Scan for the cell matching the given text and deliver its [X, Y] coordinate at center. 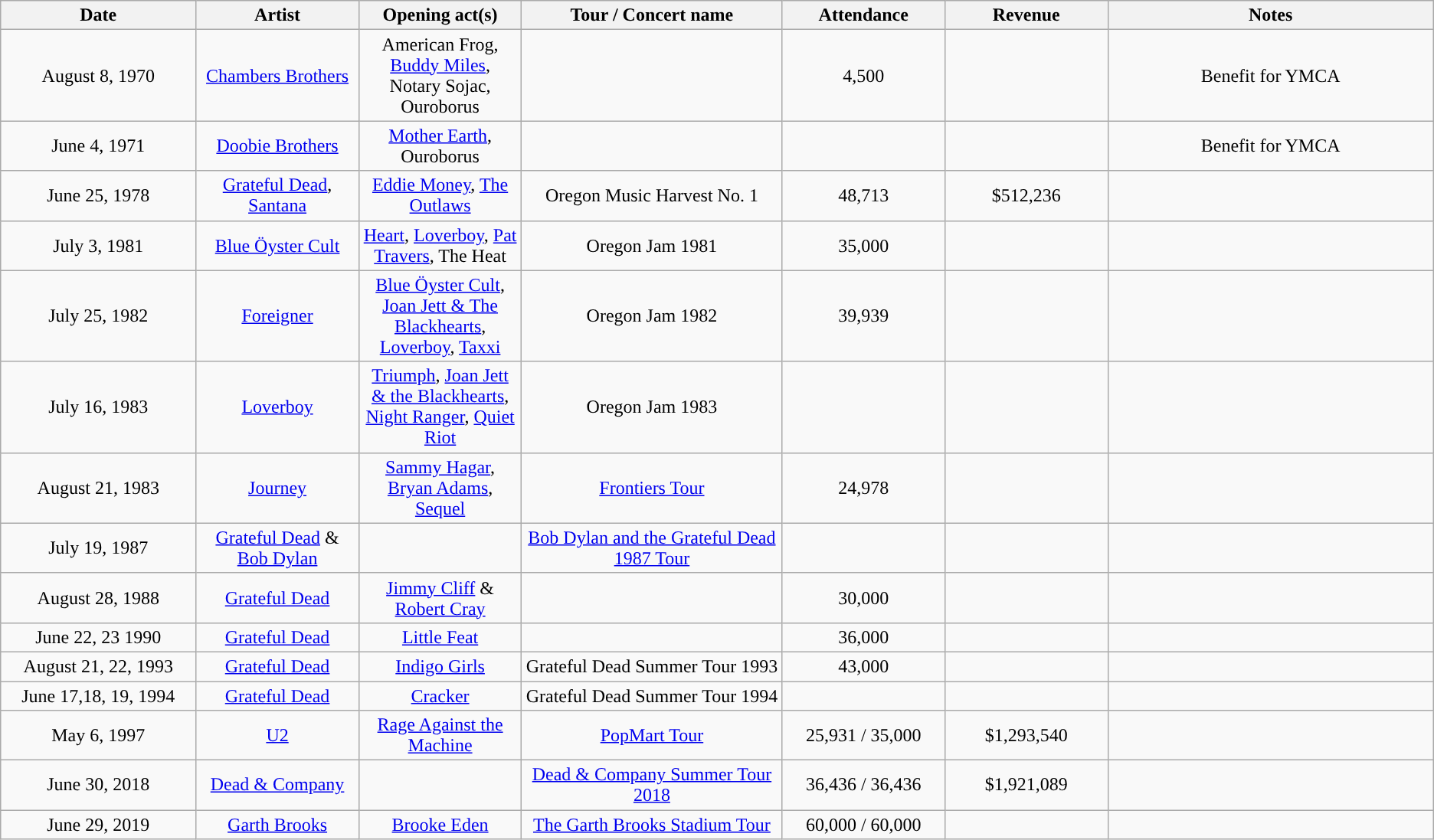
August 8, 1970 [98, 75]
36,436 / 36,436 [864, 786]
June 17,18, 19, 1994 [98, 696]
Little Feat [440, 637]
Garth Brooks [277, 825]
Notes [1270, 15]
Oregon Jam 1983 [652, 407]
36,000 [864, 637]
Loverboy [277, 407]
Opening act(s) [440, 15]
June 25, 1978 [98, 196]
July 19, 1987 [98, 548]
July 16, 1983 [98, 407]
43,000 [864, 666]
July 3, 1981 [98, 245]
June 22, 23 1990 [98, 637]
Tour / Concert name [652, 15]
Blue Öyster Cult, Joan Jett & The Blackhearts, Loverboy, Taxxi [440, 315]
August 28, 1988 [98, 597]
4,500 [864, 75]
Grateful Dead Summer Tour 1994 [652, 696]
30,000 [864, 597]
August 21, 1983 [98, 488]
Grateful Dead, Santana [277, 196]
The Garth Brooks Stadium Tour [652, 825]
Attendance [864, 15]
48,713 [864, 196]
Indigo Girls [440, 666]
Grateful Dead & Bob Dylan [277, 548]
American Frog, Buddy Miles, Notary Sojac, Ouroborus [440, 75]
August 21, 22, 1993 [98, 666]
Heart, Loverboy, Pat Travers, The Heat [440, 245]
Rage Against the Machine [440, 735]
Oregon Jam 1982 [652, 315]
PopMart Tour [652, 735]
Revenue [1026, 15]
24,978 [864, 488]
35,000 [864, 245]
$1,921,089 [1026, 786]
Dead & Company [277, 786]
Sammy Hagar, Bryan Adams, Sequel [440, 488]
Bob Dylan and the Grateful Dead 1987 Tour [652, 548]
Brooke Eden [440, 825]
June 4, 1971 [98, 145]
Doobie Brothers [277, 145]
Blue Öyster Cult [277, 245]
Dead & Company Summer Tour 2018 [652, 786]
Mother Earth, Ouroborus [440, 145]
Artist [277, 15]
Jimmy Cliff & Robert Cray [440, 597]
June 30, 2018 [98, 786]
Cracker [440, 696]
$1,293,540 [1026, 735]
Journey [277, 488]
June 29, 2019 [98, 825]
Oregon Music Harvest No. 1 [652, 196]
Grateful Dead Summer Tour 1993 [652, 666]
39,939 [864, 315]
$512,236 [1026, 196]
May 6, 1997 [98, 735]
Foreigner [277, 315]
25,931 / 35,000 [864, 735]
60,000 / 60,000 [864, 825]
Oregon Jam 1981 [652, 245]
Eddie Money, The Outlaws [440, 196]
Frontiers Tour [652, 488]
July 25, 1982 [98, 315]
Date [98, 15]
Chambers Brothers [277, 75]
Triumph, Joan Jett & the Blackhearts, Night Ranger, Quiet Riot [440, 407]
U2 [277, 735]
